Capture the cell that displays the provided text and extract its [X, Y] central coordinate. 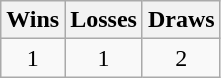
Draws [181, 20]
2 [181, 58]
Wins [33, 20]
Losses [104, 20]
